Capture the cell that displays the provided text and extract its [X, Y] central coordinate. 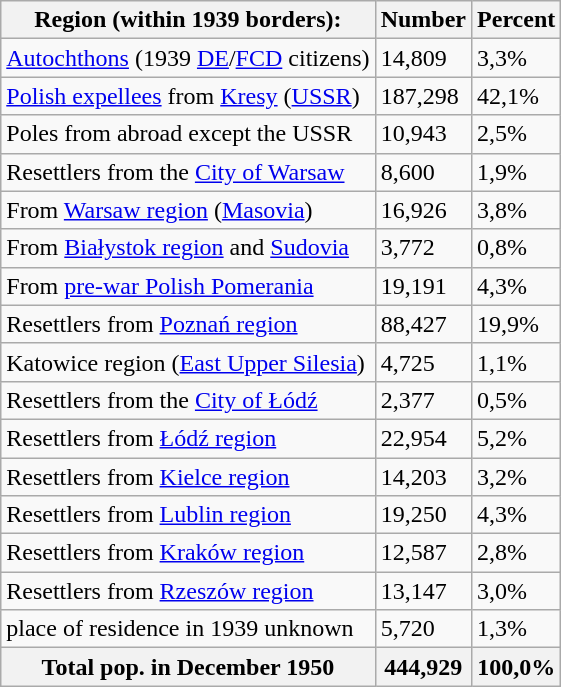
22,954 [423, 438]
Polish expellees from Kresy (USSR) [188, 96]
From Białystok region and Sudovia [188, 248]
16,926 [423, 210]
Resettlers from Łódź region [188, 438]
Poles from abroad except the USSR [188, 134]
1,3% [516, 629]
19,9% [516, 324]
3,3% [516, 58]
19,191 [423, 286]
place of residence in 1939 unknown [188, 629]
0,8% [516, 248]
8,600 [423, 172]
187,298 [423, 96]
Resettlers from Kraków region [188, 553]
Resettlers from Lublin region [188, 515]
Resettlers from Kielce region [188, 477]
Resettlers from the City of Łódź [188, 400]
100,0% [516, 667]
19,250 [423, 515]
13,147 [423, 591]
Percent [516, 20]
Resettlers from Rzeszów region [188, 591]
Resettlers from Poznań region [188, 324]
1,9% [516, 172]
10,943 [423, 134]
Katowice region (East Upper Silesia) [188, 362]
42,1% [516, 96]
Autochthons (1939 DE/FCD citizens) [188, 58]
Number [423, 20]
Total pop. in December 1950 [188, 667]
4,725 [423, 362]
3,8% [516, 210]
5,2% [516, 438]
Resettlers from the City of Warsaw [188, 172]
3,2% [516, 477]
2,5% [516, 134]
14,809 [423, 58]
3,0% [516, 591]
12,587 [423, 553]
5,720 [423, 629]
88,427 [423, 324]
From pre-war Polish Pomerania [188, 286]
1,1% [516, 362]
Region (within 1939 borders): [188, 20]
From Warsaw region (Masovia) [188, 210]
444,929 [423, 667]
3,772 [423, 248]
2,377 [423, 400]
0,5% [516, 400]
14,203 [423, 477]
2,8% [516, 553]
